Locate the cell with the specified text and output its [x, y] center coordinate. 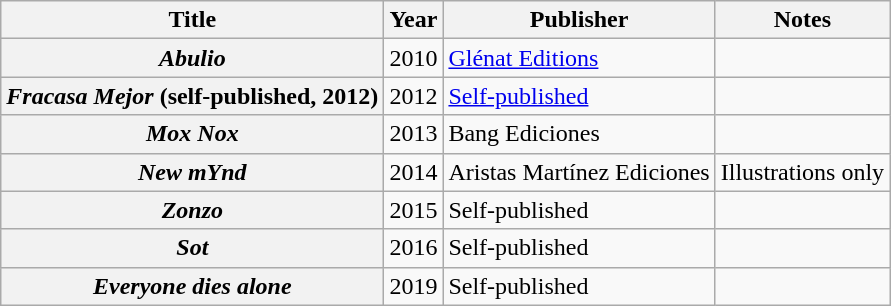
Glénat Editions [579, 58]
Illustrations only [802, 172]
Notes [802, 20]
Aristas Martínez Ediciones [579, 172]
Title [192, 20]
Zonzo [192, 210]
2015 [414, 210]
2016 [414, 248]
Fracasa Mejor (self-published, 2012) [192, 96]
New mYnd [192, 172]
2010 [414, 58]
Everyone dies alone [192, 286]
Year [414, 20]
Publisher [579, 20]
2019 [414, 286]
Bang Ediciones [579, 134]
Sot [192, 248]
2012 [414, 96]
2014 [414, 172]
2013 [414, 134]
Mox Nox [192, 134]
Abulio [192, 58]
